Return the (x, y) coordinate for the center point of the cell that contains the specified text.  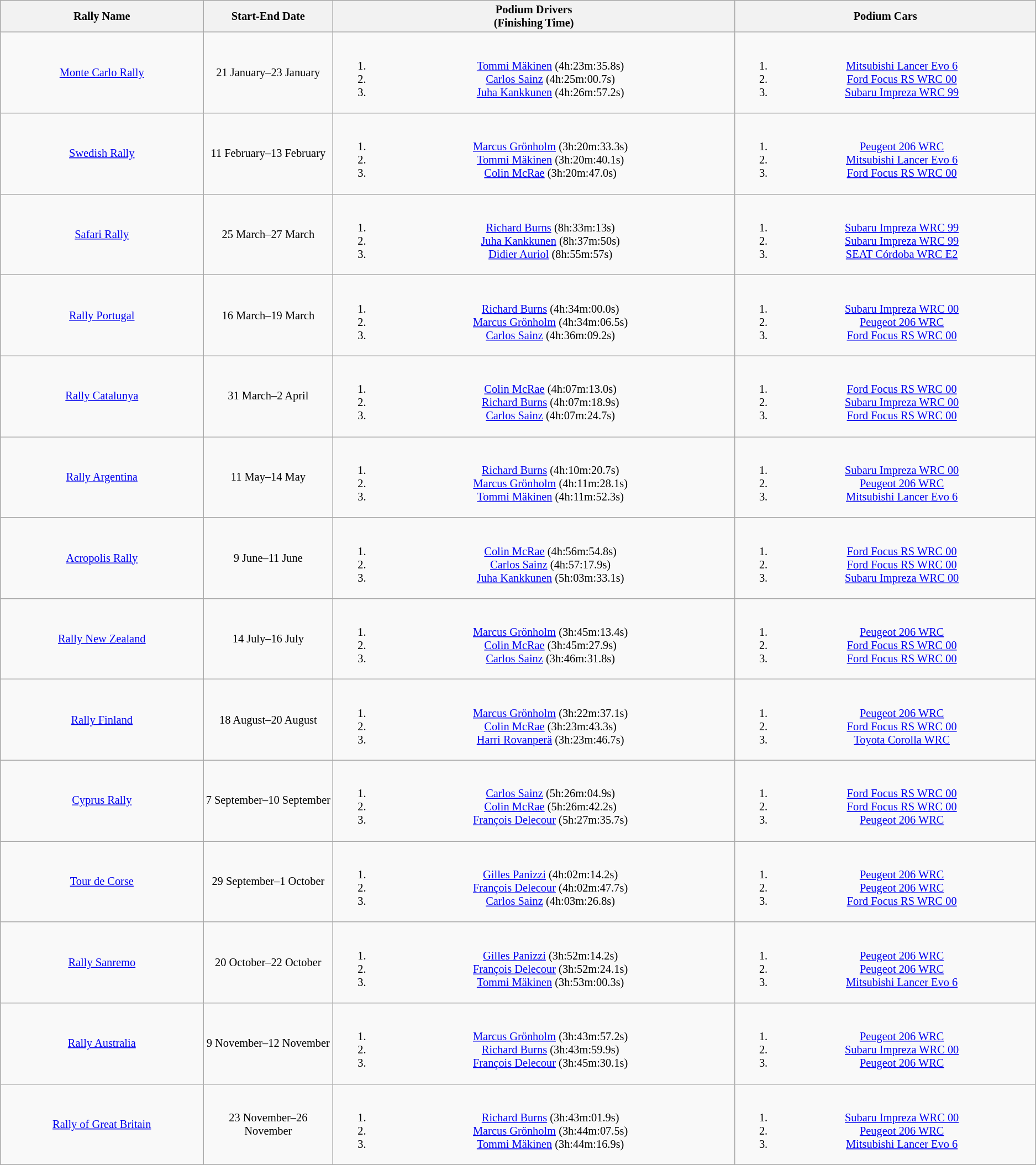
Rally Name (102, 16)
Gilles Panizzi (4h:02m:14.2s) François Delecour (4h:02m:47.7s) Carlos Sainz (4h:03m:26.8s) (534, 881)
Rally Catalunya (102, 396)
23 November–26 November (269, 1124)
Rally Sanremo (102, 962)
14 July–16 July (269, 639)
Ford Focus RS WRC 00Subaru Impreza WRC 00Ford Focus RS WRC 00 (885, 396)
25 March–27 March (269, 234)
29 September–1 October (269, 881)
Peugeot 206 WRCFord Focus RS WRC 00Toyota Corolla WRC (885, 720)
Richard Burns (4h:10m:20.7s) Marcus Grönholm (4h:11m:28.1s) Tommi Mäkinen (4h:11m:52.3s) (534, 477)
Peugeot 206 WRCPeugeot 206 WRCMitsubishi Lancer Evo 6 (885, 962)
Acropolis Rally (102, 558)
Peugeot 206 WRCMitsubishi Lancer Evo 6Ford Focus RS WRC 00 (885, 153)
31 March–2 April (269, 396)
Richard Burns (4h:34m:00.0s) Marcus Grönholm (4h:34m:06.5s) Carlos Sainz (4h:36m:09.2s) (534, 315)
Marcus Grönholm (3h:20m:33.3s) Tommi Mäkinen (3h:20m:40.1s) Colin McRae (3h:20m:47.0s) (534, 153)
21 January–23 January (269, 72)
Colin McRae (4h:56m:54.8s) Carlos Sainz (4h:57:17.9s) Juha Kankkunen (5h:03m:33.1s) (534, 558)
Peugeot 206 WRCFord Focus RS WRC 00Ford Focus RS WRC 00 (885, 639)
Podium Drivers (Finishing Time) (534, 16)
Cyprus Rally (102, 800)
Monte Carlo Rally (102, 72)
Marcus Grönholm (3h:43m:57.2s) Richard Burns (3h:43m:59.9s) François Delecour (3h:45m:30.1s) (534, 1043)
Colin McRae (4h:07m:13.0s) Richard Burns (4h:07m:18.9s) Carlos Sainz (4h:07m:24.7s) (534, 396)
Safari Rally (102, 234)
Peugeot 206 WRCSubaru Impreza WRC 00Peugeot 206 WRC (885, 1043)
20 October–22 October (269, 962)
Richard Burns (3h:43m:01.9s) Marcus Grönholm (3h:44m:07.5s) Tommi Mäkinen (3h:44m:16.9s) (534, 1124)
7 September–10 September (269, 800)
Tommi Mäkinen (4h:23m:35.8s) Carlos Sainz (4h:25m:00.7s) Juha Kankkunen (4h:26m:57.2s) (534, 72)
Marcus Grönholm (3h:45m:13.4s) Colin McRae (3h:45m:27.9s) Carlos Sainz (3h:46m:31.8s) (534, 639)
Rally Argentina (102, 477)
Rally New Zealand (102, 639)
Marcus Grönholm (3h:22m:37.1s) Colin McRae (3h:23m:43.3s) Harri Rovanperä (3h:23m:46.7s) (534, 720)
Rally Australia (102, 1043)
Peugeot 206 WRCPeugeot 206 WRCFord Focus RS WRC 00 (885, 881)
Mitsubishi Lancer Evo 6Ford Focus RS WRC 00Subaru Impreza WRC 99 (885, 72)
Rally Portugal (102, 315)
Gilles Panizzi (3h:52m:14.2s) François Delecour (3h:52m:24.1s) Tommi Mäkinen (3h:53m:00.3s) (534, 962)
11 February–13 February (269, 153)
Start-End Date (269, 16)
Subaru Impreza WRC 00Peugeot 206 WRCFord Focus RS WRC 00 (885, 315)
Carlos Sainz (5h:26m:04.9s) Colin McRae (5h:26m:42.2s) François Delecour (5h:27m:35.7s) (534, 800)
Subaru Impreza WRC 99Subaru Impreza WRC 99SEAT Córdoba WRC E2 (885, 234)
Richard Burns (8h:33m:13s) Juha Kankkunen (8h:37m:50s) Didier Auriol (8h:55m:57s) (534, 234)
Tour de Corse (102, 881)
Swedish Rally (102, 153)
Ford Focus RS WRC 00Ford Focus RS WRC 00Peugeot 206 WRC (885, 800)
9 June–11 June (269, 558)
16 March–19 March (269, 315)
9 November–12 November (269, 1043)
18 August–20 August (269, 720)
11 May–14 May (269, 477)
Ford Focus RS WRC 00Ford Focus RS WRC 00Subaru Impreza WRC 00 (885, 558)
Rally Finland (102, 720)
Rally of Great Britain (102, 1124)
Podium Cars (885, 16)
